Extract the (X, Y) coordinate from the center of the cell holding the provided text.  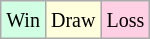
Win (24, 20)
Draw (72, 20)
Loss (126, 20)
